For the text-containing cell, return its midpoint in [x, y] coordinate format. 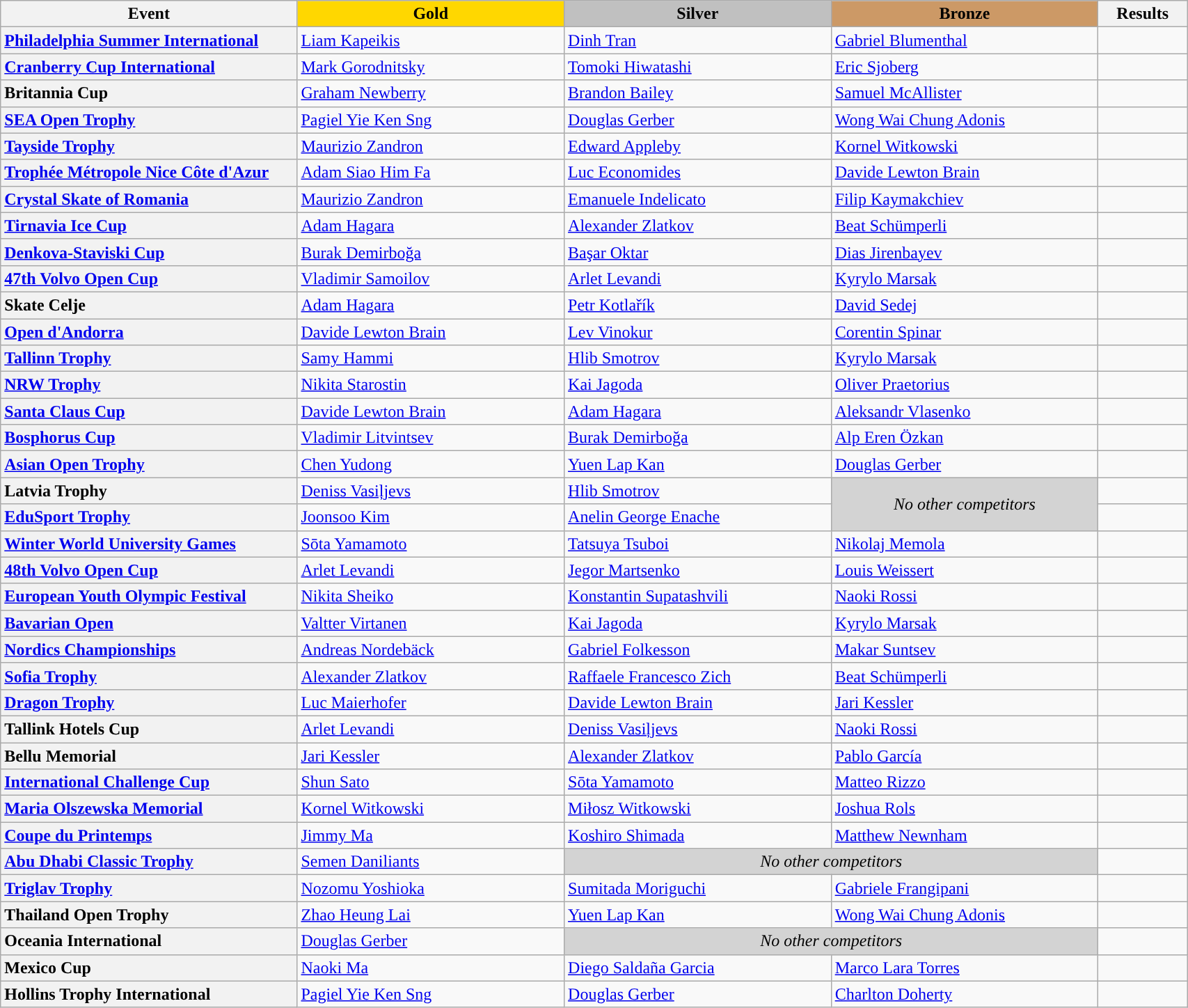
David Sedej [965, 305]
Tatsuya Tsuboi [698, 544]
Mark Gorodnitsky [431, 67]
Tallinn Trophy [149, 359]
Petr Kotlařík [698, 305]
Nikita Starostin [431, 385]
Abu Dhabi Classic Trophy [149, 862]
Nordics Championships [149, 649]
Oceania International [149, 941]
Konstantin Supatashvili [698, 597]
Santa Claus Cup [149, 411]
Miłosz Witkowski [698, 809]
Bosphorus Cup [149, 438]
Nikolaj Memola [965, 544]
Britannia Cup [149, 93]
Skate Celje [149, 305]
Vladimir Samoilov [431, 278]
Mexico Cup [149, 968]
Başar Oktar [698, 252]
Joonsoo Kim [431, 517]
Raffaele Francesco Zich [698, 676]
Tallink Hotels Cup [149, 729]
Tomoki Hiwatashi [698, 67]
Makar Suntsev [965, 649]
Cranberry Cup International [149, 67]
Gabriel Blumenthal [965, 40]
Naoki Ma [431, 968]
Koshiro Shimada [698, 835]
Winter World University Games [149, 544]
Philadelphia Summer International [149, 40]
48th Volvo Open Cup [149, 570]
Sofia Trophy [149, 676]
Graham Newberry [431, 93]
Brandon Bailey [698, 93]
Maria Olszewska Memorial [149, 809]
Bellu Memorial [149, 755]
Liam Kapeikis [431, 40]
Oliver Praetorius [965, 385]
47th Volvo Open Cup [149, 278]
Hollins Trophy International [149, 994]
Event [149, 14]
Jegor Martsenko [698, 570]
Eric Sjoberg [965, 67]
Alp Eren Özkan [965, 438]
Tirnavia Ice Cup [149, 226]
Gold [431, 14]
Nikita Sheiko [431, 597]
Latvia Trophy [149, 491]
Marco Lara Torres [965, 968]
Lev Vinokur [698, 332]
Bavarian Open [149, 623]
Trophée Métropole Nice Côte d'Azur [149, 173]
Crystal Skate of Romania [149, 199]
Nozomu Yoshioka [431, 888]
Semen Daniliants [431, 862]
Thailand Open Trophy [149, 915]
Gabriel Folkesson [698, 649]
Anelin George Enache [698, 517]
Chen Yudong [431, 464]
Gabriele Frangipani [965, 888]
Coupe du Printemps [149, 835]
Open d'Andorra [149, 332]
Aleksandr Vlasenko [965, 411]
Edward Appleby [698, 146]
International Challenge Cup [149, 782]
Samy Hammi [431, 359]
Andreas Nordebäck [431, 649]
Denkova-Staviski Cup [149, 252]
Joshua Rols [965, 809]
Asian Open Trophy [149, 464]
Dragon Trophy [149, 702]
Bronze [965, 14]
Emanuele Indelicato [698, 199]
Shun Sato [431, 782]
Dias Jirenbayev [965, 252]
European Youth Olympic Festival [149, 597]
Luc Economides [698, 173]
Samuel McAllister [965, 93]
Corentin Spinar [965, 332]
Zhao Heung Lai [431, 915]
EduSport Trophy [149, 517]
Adam Siao Him Fa [431, 173]
Diego Saldaña Garcia [698, 968]
Matteo Rizzo [965, 782]
Jimmy Ma [431, 835]
Dinh Tran [698, 40]
Pablo García [965, 755]
Charlton Doherty [965, 994]
Vladimir Litvintsev [431, 438]
Silver [698, 14]
Triglav Trophy [149, 888]
Sumitada Moriguchi [698, 888]
Tayside Trophy [149, 146]
NRW Trophy [149, 385]
Louis Weissert [965, 570]
Matthew Newnham [965, 835]
Luc Maierhofer [431, 702]
Results [1143, 14]
Valtter Virtanen [431, 623]
SEA Open Trophy [149, 120]
Filip Kaymakchiev [965, 199]
